Output the (X, Y) coordinate of the center of the cell containing the given text.  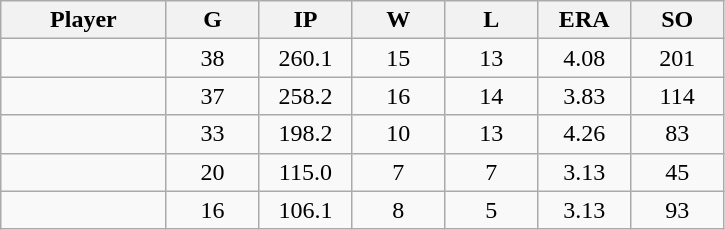
3.83 (584, 96)
201 (678, 58)
15 (398, 58)
45 (678, 172)
ERA (584, 20)
258.2 (306, 96)
W (398, 20)
L (492, 20)
33 (212, 134)
4.26 (584, 134)
Player (84, 20)
10 (398, 134)
260.1 (306, 58)
93 (678, 210)
IP (306, 20)
115.0 (306, 172)
38 (212, 58)
SO (678, 20)
8 (398, 210)
37 (212, 96)
106.1 (306, 210)
83 (678, 134)
G (212, 20)
114 (678, 96)
198.2 (306, 134)
20 (212, 172)
14 (492, 96)
5 (492, 210)
4.08 (584, 58)
